Extract the [X, Y] coordinate from the center of the cell holding the provided text.  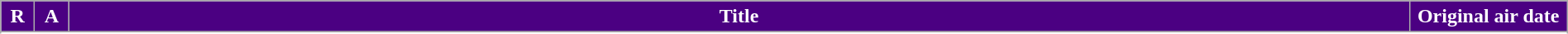
Original air date [1489, 17]
Title [739, 17]
A [51, 17]
R [18, 17]
